Return the (x, y) coordinate for the center point of the cell that contains the specified text.  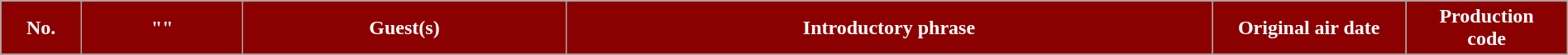
Production code (1487, 28)
"" (162, 28)
No. (41, 28)
Introductory phrase (888, 28)
Original air date (1309, 28)
Guest(s) (405, 28)
